Find where the given text appears and provide that cell's center as (x, y) coordinate. 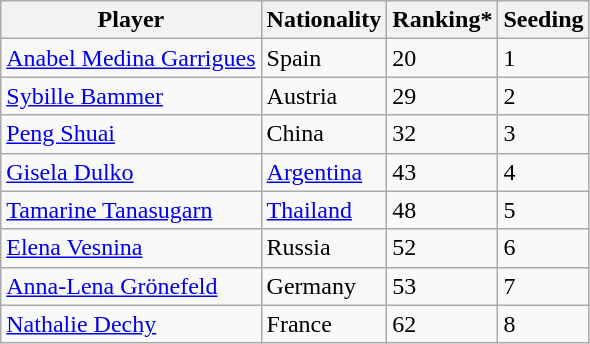
3 (544, 134)
Austria (324, 96)
2 (544, 96)
5 (544, 210)
Elena Vesnina (131, 248)
Nationality (324, 20)
6 (544, 248)
53 (442, 286)
Seeding (544, 20)
8 (544, 324)
Nathalie Dechy (131, 324)
Anabel Medina Garrigues (131, 58)
48 (442, 210)
62 (442, 324)
29 (442, 96)
Gisela Dulko (131, 172)
32 (442, 134)
Sybille Bammer (131, 96)
China (324, 134)
Spain (324, 58)
Player (131, 20)
Russia (324, 248)
France (324, 324)
Ranking* (442, 20)
52 (442, 248)
4 (544, 172)
Anna-Lena Grönefeld (131, 286)
Germany (324, 286)
7 (544, 286)
1 (544, 58)
Argentina (324, 172)
43 (442, 172)
20 (442, 58)
Peng Shuai (131, 134)
Tamarine Tanasugarn (131, 210)
Thailand (324, 210)
